Scan for the cell matching the given text and deliver its [X, Y] coordinate at center. 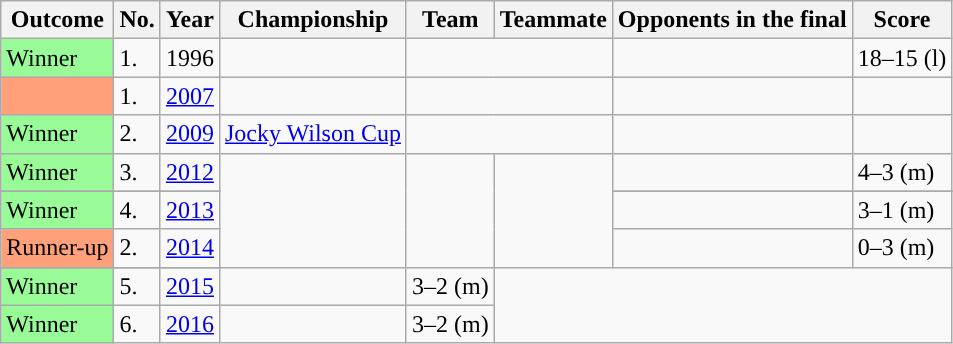
Outcome [58, 20]
2012 [190, 172]
Score [902, 20]
Runner-up [58, 248]
18–15 (l) [902, 58]
4–3 (m) [902, 172]
3. [137, 172]
Team [450, 20]
5. [137, 286]
Teammate [553, 20]
Championship [312, 20]
Jocky Wilson Cup [312, 134]
2013 [190, 210]
6. [137, 324]
1996 [190, 58]
Year [190, 20]
4. [137, 210]
2009 [190, 134]
2015 [190, 286]
2016 [190, 324]
2014 [190, 248]
2007 [190, 96]
0–3 (m) [902, 248]
No. [137, 20]
Opponents in the final [732, 20]
3–1 (m) [902, 210]
